Locate the cell with the specified text and output its (x, y) center coordinate. 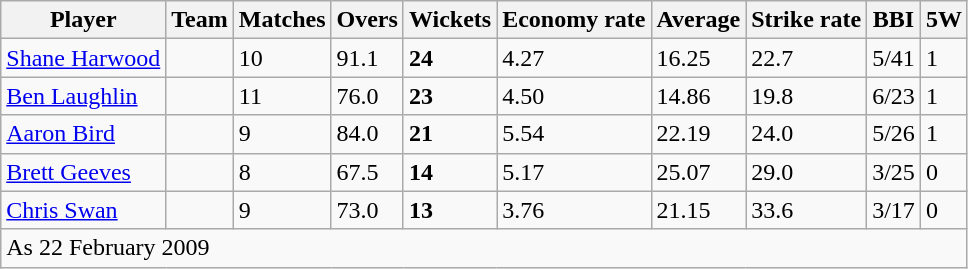
23 (450, 96)
As 22 February 2009 (484, 248)
8 (282, 172)
24 (450, 58)
6/23 (894, 96)
14 (450, 172)
76.0 (367, 96)
29.0 (806, 172)
13 (450, 210)
19.8 (806, 96)
67.5 (367, 172)
5.54 (574, 134)
22.7 (806, 58)
BBI (894, 20)
5/41 (894, 58)
Chris Swan (84, 210)
10 (282, 58)
5.17 (574, 172)
21 (450, 134)
84.0 (367, 134)
Brett Geeves (84, 172)
3.76 (574, 210)
25.07 (698, 172)
5/26 (894, 134)
Overs (367, 20)
73.0 (367, 210)
Team (200, 20)
Player (84, 20)
16.25 (698, 58)
33.6 (806, 210)
Economy rate (574, 20)
22.19 (698, 134)
Ben Laughlin (84, 96)
14.86 (698, 96)
11 (282, 96)
3/17 (894, 210)
3/25 (894, 172)
5W (944, 20)
Matches (282, 20)
Aaron Bird (84, 134)
Shane Harwood (84, 58)
4.50 (574, 96)
4.27 (574, 58)
Wickets (450, 20)
Average (698, 20)
24.0 (806, 134)
91.1 (367, 58)
Strike rate (806, 20)
21.15 (698, 210)
